Scan for the cell matching the given text and deliver its (x, y) coordinate at center. 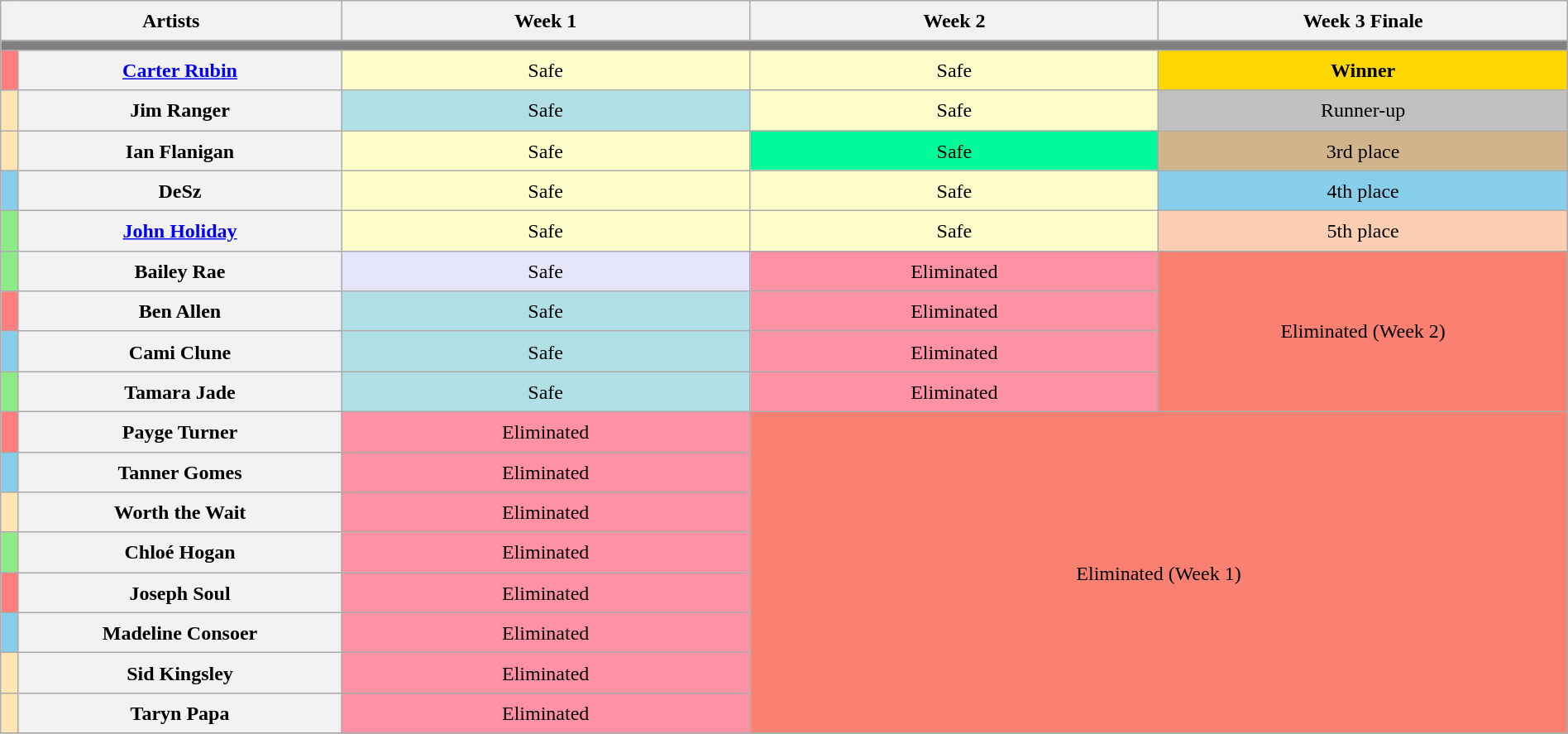
Week 3 Finale (1363, 22)
Ben Allen (179, 311)
Winner (1363, 70)
Artists (171, 22)
Eliminated (Week 2) (1363, 331)
4th place (1363, 190)
Madeline Consoer (179, 632)
John Holiday (179, 232)
Week 2 (954, 22)
Bailey Rae (179, 271)
Eliminated (Week 1) (1159, 572)
Runner-up (1363, 111)
Ian Flanigan (179, 151)
Jim Ranger (179, 111)
Tanner Gomes (179, 472)
Payge Turner (179, 432)
Sid Kingsley (179, 674)
3rd place (1363, 151)
5th place (1363, 232)
Taryn Papa (179, 713)
Cami Clune (179, 351)
Joseph Soul (179, 592)
Week 1 (546, 22)
Tamara Jade (179, 392)
Chloé Hogan (179, 553)
Worth the Wait (179, 513)
Carter Rubin (179, 70)
DeSz (179, 190)
